Locate the cell with the specified text and output its (x, y) center coordinate. 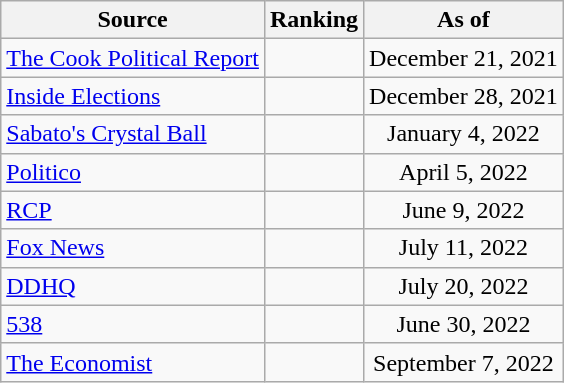
Politico (133, 172)
Inside Elections (133, 96)
538 (133, 324)
Source (133, 20)
Fox News (133, 248)
As of (464, 20)
December 21, 2021 (464, 58)
RCP (133, 210)
June 30, 2022 (464, 324)
The Economist (133, 362)
January 4, 2022 (464, 134)
DDHQ (133, 286)
July 11, 2022 (464, 248)
Sabato's Crystal Ball (133, 134)
September 7, 2022 (464, 362)
December 28, 2021 (464, 96)
April 5, 2022 (464, 172)
Ranking (314, 20)
July 20, 2022 (464, 286)
The Cook Political Report (133, 58)
June 9, 2022 (464, 210)
